Identify which cell holds the provided text, then report its (X, Y) central coordinate. 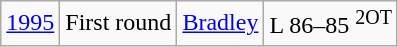
First round (118, 24)
L 86–85 2OT (331, 24)
Bradley (220, 24)
1995 (30, 24)
